Determine the (X, Y) coordinate at the center of the cell enclosing the given text.  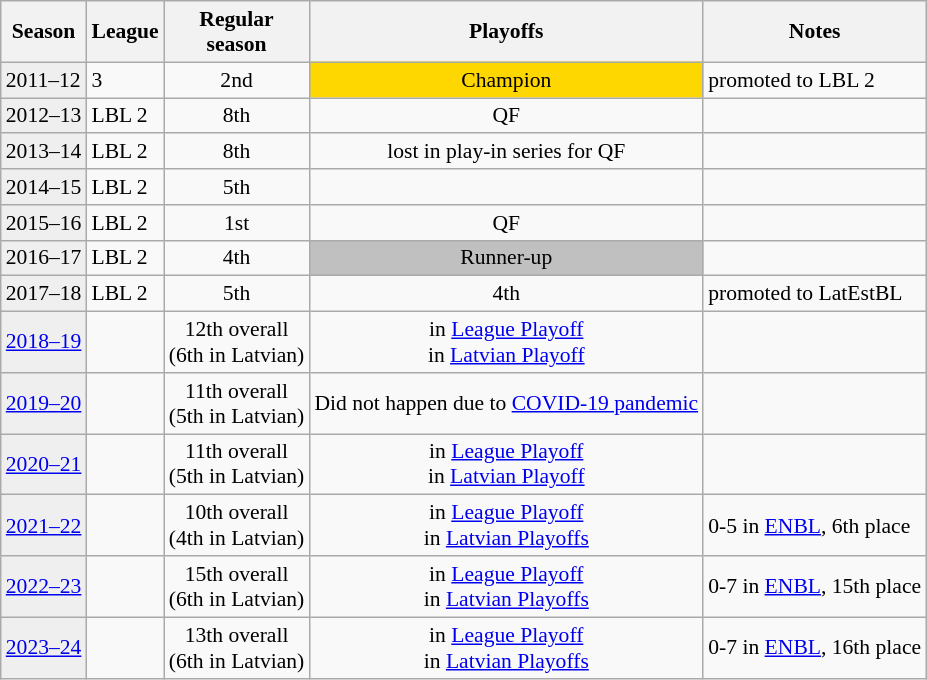
1st (237, 223)
2023–24 (44, 648)
2014–15 (44, 187)
2015–16 (44, 223)
Runner-up (506, 258)
10th overall(4th in Latvian) (237, 526)
promoted to LBL 2 (814, 80)
Champion (506, 80)
2020–21 (44, 464)
2019–20 (44, 404)
2017–18 (44, 294)
2016–17 (44, 258)
3 (124, 80)
Playoffs (506, 32)
2012–13 (44, 116)
2011–12 (44, 80)
League (124, 32)
0-7 in ENBL, 15th place (814, 586)
2021–22 (44, 526)
promoted to LatEstBL (814, 294)
2nd (237, 80)
15th overall(6th in Latvian) (237, 586)
0-7 in ENBL, 16th place (814, 648)
2022–23 (44, 586)
0-5 in ENBL, 6th place (814, 526)
12th overall(6th in Latvian) (237, 342)
13th overall(6th in Latvian) (237, 648)
Did not happen due to COVID-19 pandemic (506, 404)
lost in play-in series for QF (506, 152)
Regularseason (237, 32)
2013–14 (44, 152)
Notes (814, 32)
Season (44, 32)
2018–19 (44, 342)
